Extract the [X, Y] coordinate from the center of the cell holding the provided text.  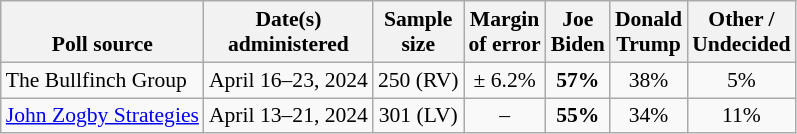
250 (RV) [418, 80]
301 (LV) [418, 116]
57% [578, 80]
55% [578, 116]
April 16–23, 2024 [288, 80]
11% [741, 116]
April 13–21, 2024 [288, 116]
Samplesize [418, 32]
JoeBiden [578, 32]
38% [648, 80]
DonaldTrump [648, 32]
± 6.2% [505, 80]
John Zogby Strategies [102, 116]
5% [741, 80]
Date(s)administered [288, 32]
The Bullfinch Group [102, 80]
Other /Undecided [741, 32]
Poll source [102, 32]
Marginof error [505, 32]
34% [648, 116]
– [505, 116]
